Locate the cell with the specified text and output its (x, y) center coordinate. 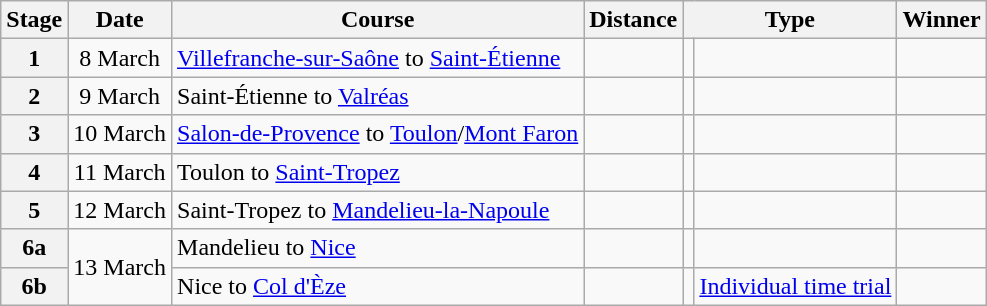
Course (378, 20)
2 (34, 96)
Salon-de-Provence to Toulon/Mont Faron (378, 134)
Saint-Étienne to Valréas (378, 96)
Saint-Tropez to Mandelieu-la-Napoule (378, 210)
Individual time trial (796, 286)
Toulon to Saint-Tropez (378, 172)
1 (34, 58)
Type (790, 20)
Distance (634, 20)
9 March (120, 96)
12 March (120, 210)
6b (34, 286)
Stage (34, 20)
3 (34, 134)
6a (34, 248)
8 March (120, 58)
10 March (120, 134)
Villefranche-sur-Saône to Saint-Étienne (378, 58)
Nice to Col d'Èze (378, 286)
5 (34, 210)
4 (34, 172)
13 March (120, 267)
Date (120, 20)
11 March (120, 172)
Winner (942, 20)
Mandelieu to Nice (378, 248)
